Find where the given text appears and provide that cell's center as (X, Y) coordinate. 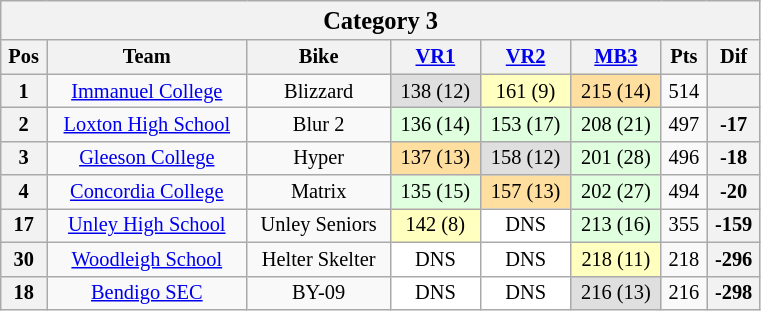
158 (12) (525, 158)
138 (12) (435, 91)
135 (15) (435, 192)
-298 (734, 293)
Pts (684, 57)
213 (16) (616, 225)
161 (9) (525, 91)
4 (24, 192)
355 (684, 225)
-296 (734, 259)
Bike (318, 57)
208 (21) (616, 124)
494 (684, 192)
2 (24, 124)
-20 (734, 192)
1 (24, 91)
497 (684, 124)
202 (27) (616, 192)
157 (13) (525, 192)
Loxton High School (148, 124)
Pos (24, 57)
218 (684, 259)
Gleeson College (148, 158)
BY-09 (318, 293)
218 (11) (616, 259)
142 (8) (435, 225)
17 (24, 225)
137 (13) (435, 158)
Helter Skelter (318, 259)
VR1 (435, 57)
496 (684, 158)
Matrix (318, 192)
Hyper (318, 158)
Woodleigh School (148, 259)
-18 (734, 158)
Category 3 (381, 20)
-159 (734, 225)
Immanuel College (148, 91)
Concordia College (148, 192)
VR2 (525, 57)
Blizzard (318, 91)
153 (17) (525, 124)
201 (28) (616, 158)
18 (24, 293)
Bendigo SEC (148, 293)
3 (24, 158)
Team (148, 57)
MB3 (616, 57)
-17 (734, 124)
216 (684, 293)
Unley High School (148, 225)
136 (14) (435, 124)
Blur 2 (318, 124)
514 (684, 91)
215 (14) (616, 91)
216 (13) (616, 293)
Unley Seniors (318, 225)
Dif (734, 57)
30 (24, 259)
